Search for the cell housing the specified text and yield its (X, Y) center coordinate. 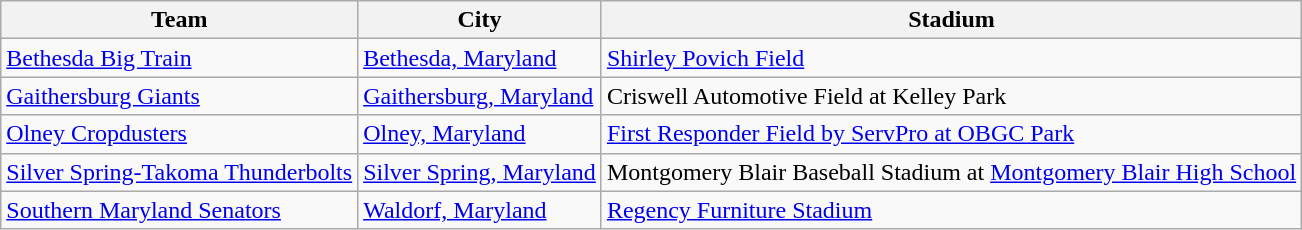
Stadium (951, 20)
Regency Furniture Stadium (951, 210)
Gaithersburg, Maryland (480, 96)
Olney Cropdusters (180, 134)
Southern Maryland Senators (180, 210)
Silver Spring, Maryland (480, 172)
Gaithersburg Giants (180, 96)
Olney, Maryland (480, 134)
Silver Spring-Takoma Thunderbolts (180, 172)
First Responder Field by ServPro at OBGC Park (951, 134)
Montgomery Blair Baseball Stadium at Montgomery Blair High School (951, 172)
Team (180, 20)
Bethesda Big Train (180, 58)
Waldorf, Maryland (480, 210)
City (480, 20)
Bethesda, Maryland (480, 58)
Criswell Automotive Field at Kelley Park (951, 96)
Shirley Povich Field (951, 58)
